Return the [X, Y] coordinate for the center point of the cell that contains the specified text.  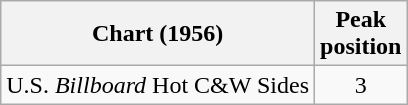
Peakposition [361, 34]
U.S. Billboard Hot C&W Sides [158, 85]
Chart (1956) [158, 34]
3 [361, 85]
